Capture the cell that displays the provided text and extract its [X, Y] central coordinate. 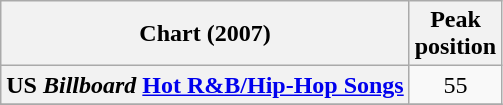
55 [455, 85]
Peakposition [455, 34]
Chart (2007) [205, 34]
US Billboard Hot R&B/Hip-Hop Songs [205, 85]
